Determine the (X, Y) coordinate at the center of the cell enclosing the given text.  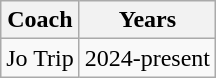
Years (147, 20)
2024-present (147, 58)
Coach (40, 20)
Jo Trip (40, 58)
